Return the (X, Y) coordinate for the center point of the cell that contains the specified text.  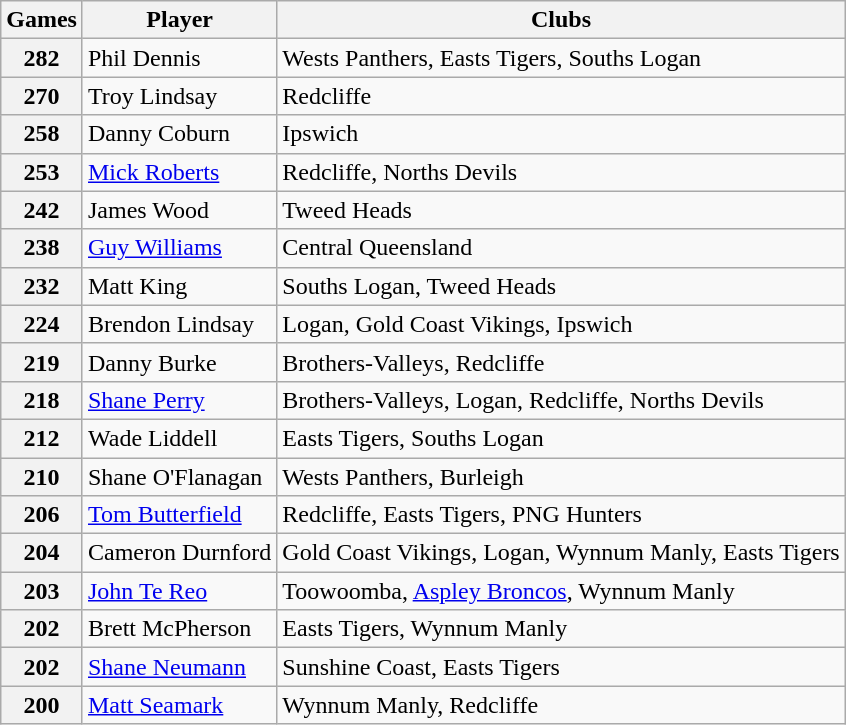
Brothers-Valleys, Redcliffe (561, 362)
Mick Roberts (179, 172)
Shane Perry (179, 400)
Brendon Lindsay (179, 324)
Shane Neumann (179, 667)
Shane O'Flanagan (179, 477)
Wests Panthers, Easts Tigers, Souths Logan (561, 58)
210 (42, 477)
Easts Tigers, Souths Logan (561, 438)
253 (42, 172)
Gold Coast Vikings, Logan, Wynnum Manly, Easts Tigers (561, 553)
Redcliffe, Easts Tigers, PNG Hunters (561, 515)
Brett McPherson (179, 629)
219 (42, 362)
Phil Dennis (179, 58)
218 (42, 400)
Wests Panthers, Burleigh (561, 477)
Tweed Heads (561, 210)
206 (42, 515)
Matt King (179, 286)
Player (179, 20)
Guy Williams (179, 248)
Troy Lindsay (179, 96)
Games (42, 20)
242 (42, 210)
John Te Reo (179, 591)
204 (42, 553)
Tom Butterfield (179, 515)
James Wood (179, 210)
Wade Liddell (179, 438)
Ipswich (561, 134)
Danny Coburn (179, 134)
203 (42, 591)
Clubs (561, 20)
Souths Logan, Tweed Heads (561, 286)
Cameron Durnford (179, 553)
Brothers-Valleys, Logan, Redcliffe, Norths Devils (561, 400)
238 (42, 248)
232 (42, 286)
Redcliffe, Norths Devils (561, 172)
Redcliffe (561, 96)
Toowoomba, Aspley Broncos, Wynnum Manly (561, 591)
Central Queensland (561, 248)
Wynnum Manly, Redcliffe (561, 705)
200 (42, 705)
Easts Tigers, Wynnum Manly (561, 629)
Matt Seamark (179, 705)
224 (42, 324)
212 (42, 438)
Logan, Gold Coast Vikings, Ipswich (561, 324)
Danny Burke (179, 362)
Sunshine Coast, Easts Tigers (561, 667)
270 (42, 96)
282 (42, 58)
258 (42, 134)
